Extract the (x, y) coordinate from the center of the cell holding the provided text.  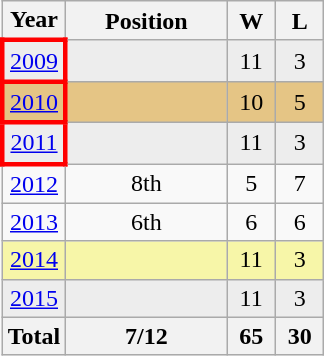
65 (252, 336)
7/12 (146, 336)
30 (300, 336)
2011 (34, 142)
8th (146, 184)
7 (300, 184)
2009 (34, 60)
6th (146, 222)
Position (146, 21)
2010 (34, 102)
Total (34, 336)
Year (34, 21)
W (252, 21)
2014 (34, 260)
2015 (34, 298)
2012 (34, 184)
10 (252, 102)
L (300, 21)
2013 (34, 222)
